Detect which cell encompasses the target text, then output its (X, Y) center coordinate. 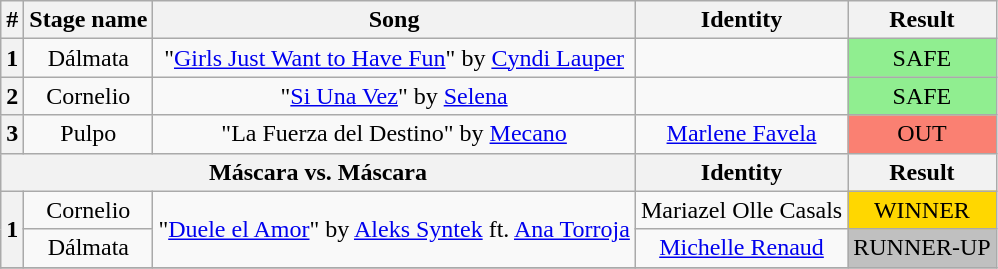
Michelle Renaud (741, 248)
RUNNER-UP (922, 248)
"Si Una Vez" by Selena (394, 96)
Pulpo (88, 134)
3 (12, 134)
WINNER (922, 210)
Mariazel Olle Casals (741, 210)
"Duele el Amor" by Aleks Syntek ft. Ana Torroja (394, 229)
Marlene Favela (741, 134)
Song (394, 20)
Stage name (88, 20)
Máscara vs. Máscara (318, 172)
# (12, 20)
OUT (922, 134)
"Girls Just Want to Have Fun" by Cyndi Lauper (394, 58)
2 (12, 96)
"La Fuerza del Destino" by Mecano (394, 134)
